Pinpoint the cell where the given text exists, returning its [x, y] midpoint coordinate. 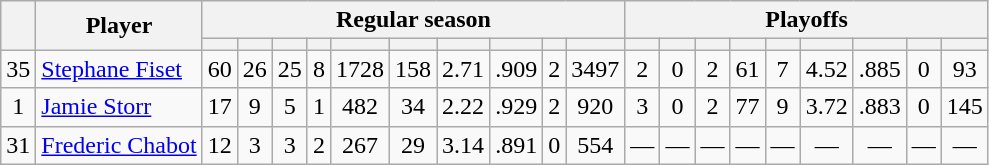
12 [220, 145]
Regular season [414, 20]
4.52 [826, 69]
7 [782, 69]
25 [290, 69]
5 [290, 107]
61 [748, 69]
Jamie Storr [119, 107]
31 [18, 145]
93 [964, 69]
77 [748, 107]
3497 [596, 69]
17 [220, 107]
60 [220, 69]
.883 [880, 107]
.909 [516, 69]
3.72 [826, 107]
.891 [516, 145]
.929 [516, 107]
2.22 [464, 107]
Stephane Fiset [119, 69]
2.71 [464, 69]
267 [360, 145]
3.14 [464, 145]
35 [18, 69]
920 [596, 107]
Player [119, 26]
554 [596, 145]
29 [412, 145]
Frederic Chabot [119, 145]
Playoffs [807, 20]
8 [318, 69]
.885 [880, 69]
158 [412, 69]
145 [964, 107]
34 [412, 107]
26 [254, 69]
1728 [360, 69]
482 [360, 107]
